Return the (X, Y) coordinate for the center point of the cell that contains the specified text.  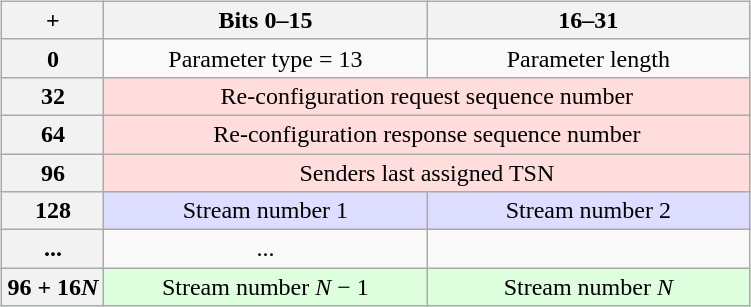
Re-configuration response sequence number (427, 134)
32 (53, 96)
0 (53, 58)
Re-configuration request sequence number (427, 96)
Stream number 1 (266, 211)
Stream number 2 (588, 211)
96 + 16N (53, 287)
96 (53, 173)
+ (53, 20)
16–31 (588, 20)
Parameter length (588, 58)
64 (53, 134)
Stream number N − 1 (266, 287)
128 (53, 211)
Bits 0–15 (266, 20)
Parameter type = 13 (266, 58)
Senders last assigned TSN (427, 173)
Stream number N (588, 287)
